Return the (X, Y) coordinate for the center point of the cell that contains the specified text.  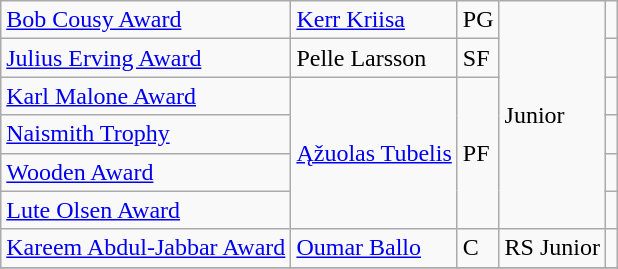
Karl Malone Award (146, 96)
Ąžuolas Tubelis (374, 153)
Wooden Award (146, 172)
PF (478, 153)
Kareem Abdul-Jabbar Award (146, 248)
C (478, 248)
Naismith Trophy (146, 134)
Pelle Larsson (374, 58)
Lute Olsen Award (146, 210)
PG (478, 20)
RS Junior (552, 248)
SF (478, 58)
Oumar Ballo (374, 248)
Junior (552, 115)
Kerr Kriisa (374, 20)
Julius Erving Award (146, 58)
Bob Cousy Award (146, 20)
